Scan for the cell matching the given text and deliver its (x, y) coordinate at center. 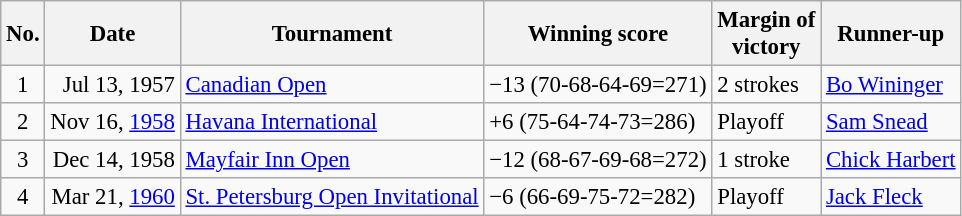
1 (23, 85)
Canadian Open (332, 85)
Jack Fleck (891, 197)
St. Petersburg Open Invitational (332, 197)
Date (112, 34)
+6 (75-64-74-73=286) (598, 122)
Winning score (598, 34)
Dec 14, 1958 (112, 160)
Havana International (332, 122)
2 (23, 122)
Margin ofvictory (766, 34)
3 (23, 160)
Mar 21, 1960 (112, 197)
Sam Snead (891, 122)
Mayfair Inn Open (332, 160)
1 stroke (766, 160)
Jul 13, 1957 (112, 85)
−6 (66-69-75-72=282) (598, 197)
Bo Wininger (891, 85)
Tournament (332, 34)
4 (23, 197)
No. (23, 34)
Runner-up (891, 34)
−13 (70-68-64-69=271) (598, 85)
Nov 16, 1958 (112, 122)
Chick Harbert (891, 160)
2 strokes (766, 85)
−12 (68-67-69-68=272) (598, 160)
